Pinpoint the cell where the given text exists, returning its (X, Y) midpoint coordinate. 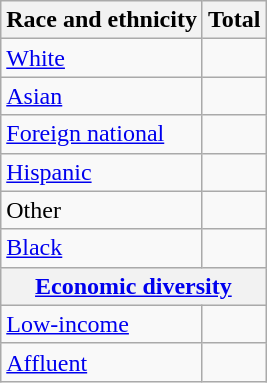
Foreign national (102, 134)
Total (234, 20)
Race and ethnicity (102, 20)
Affluent (102, 362)
Hispanic (102, 172)
Other (102, 210)
Black (102, 248)
Low-income (102, 324)
Economic diversity (134, 286)
Asian (102, 96)
White (102, 58)
